Return the [X, Y] coordinate for the center point of the cell that contains the specified text.  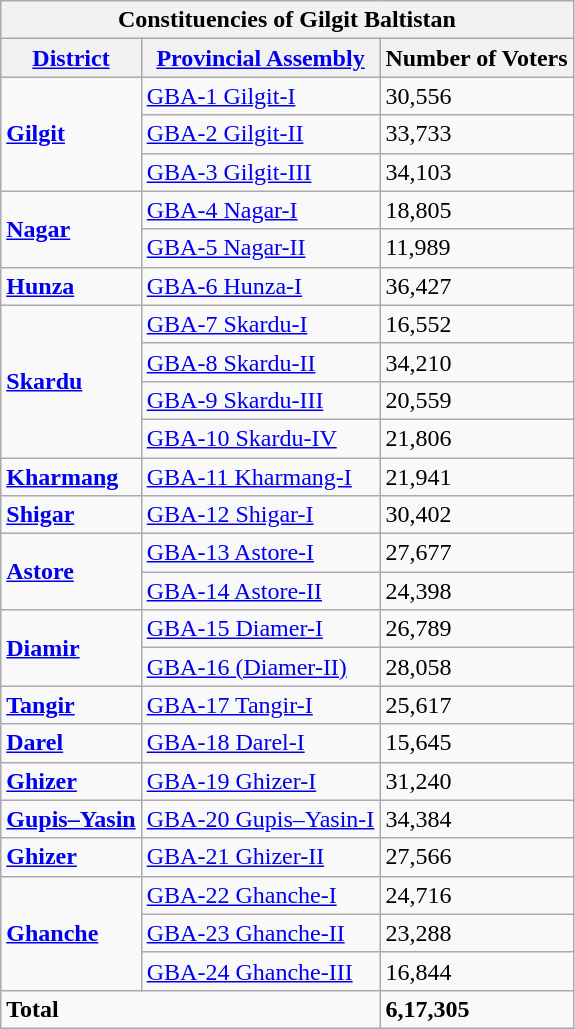
6,17,305 [476, 1009]
GBA-12 Shigar-I [260, 515]
36,427 [476, 286]
Astore [71, 572]
27,677 [476, 553]
18,805 [476, 210]
GBA-7 Skardu-I [260, 324]
26,789 [476, 629]
15,645 [476, 743]
GBA-15 Diamer-I [260, 629]
16,844 [476, 971]
34,384 [476, 819]
GBA-9 Skardu-III [260, 400]
Number of Voters [476, 58]
21,806 [476, 438]
GBA-17 Tangir-I [260, 705]
21,941 [476, 477]
25,617 [476, 705]
16,552 [476, 324]
23,288 [476, 933]
33,733 [476, 134]
34,210 [476, 362]
GBA-22 Ghanche-I [260, 895]
24,398 [476, 591]
GBA-1 Gilgit-I [260, 96]
GBA-11 Kharmang-I [260, 477]
GBA-14 Astore-II [260, 591]
Tangir [71, 705]
34,103 [476, 172]
GBA-8 Skardu-II [260, 362]
District [71, 58]
Constituencies of Gilgit Baltistan [287, 20]
GBA-21 Ghizer-II [260, 857]
27,566 [476, 857]
GBA-19 Ghizer-I [260, 781]
30,402 [476, 515]
Total [190, 1009]
Provincial Assembly [260, 58]
Kharmang [71, 477]
Diamir [71, 648]
20,559 [476, 400]
Darel [71, 743]
GBA-16 (Diamer-II) [260, 667]
GBA-18 Darel-I [260, 743]
GBA-4 Nagar-I [260, 210]
GBA-20 Gupis–Yasin-I [260, 819]
11,989 [476, 248]
Skardu [71, 381]
Gupis–Yasin [71, 819]
28,058 [476, 667]
24,716 [476, 895]
Ghanche [71, 933]
GBA-5 Nagar-II [260, 248]
Nagar [71, 229]
GBA-6 Hunza-I [260, 286]
Shigar [71, 515]
GBA-3 Gilgit-III [260, 172]
GBA-2 Gilgit-II [260, 134]
GBA-23 Ghanche-II [260, 933]
GBA-24 Ghanche-III [260, 971]
Hunza [71, 286]
GBA-10 Skardu-IV [260, 438]
GBA-13 Astore-I [260, 553]
Gilgit [71, 134]
31,240 [476, 781]
30,556 [476, 96]
